Provide the (X, Y) coordinate of the cell's center where the given text is located.  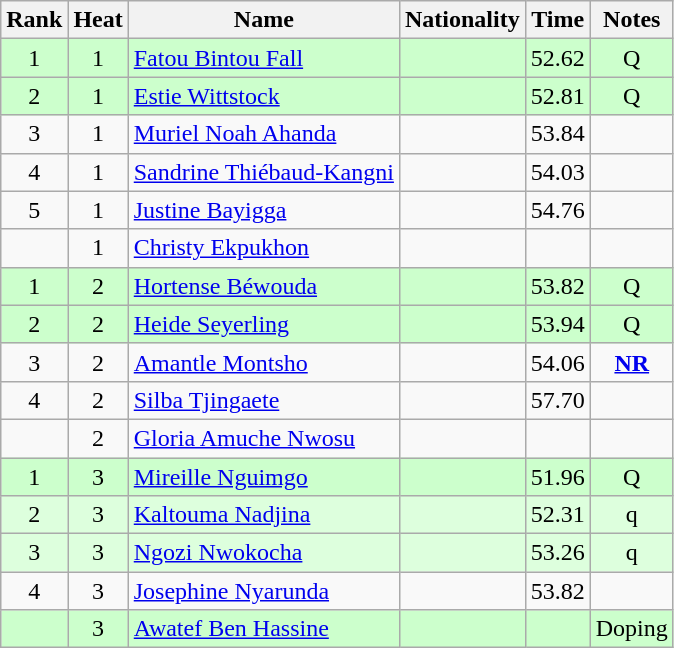
NR (632, 362)
Fatou Bintou Fall (264, 58)
Nationality (462, 20)
Kaltouma Nadjina (264, 515)
Heide Seyerling (264, 324)
Josephine Nyarunda (264, 591)
Rank (34, 20)
Justine Bayigga (264, 210)
Amantle Montsho (264, 362)
Muriel Noah Ahanda (264, 134)
Sandrine Thiébaud-Kangni (264, 172)
Gloria Amuche Nwosu (264, 438)
Ngozi Nwokocha (264, 553)
53.84 (558, 134)
52.62 (558, 58)
Heat (98, 20)
53.94 (558, 324)
Silba Tjingaete (264, 400)
53.26 (558, 553)
Notes (632, 20)
Hortense Béwouda (264, 286)
Doping (632, 629)
Name (264, 20)
57.70 (558, 400)
54.03 (558, 172)
Time (558, 20)
Awatef Ben Hassine (264, 629)
Christy Ekpukhon (264, 248)
54.06 (558, 362)
52.31 (558, 515)
Estie Wittstock (264, 96)
5 (34, 210)
51.96 (558, 477)
52.81 (558, 96)
Mireille Nguimgo (264, 477)
54.76 (558, 210)
